From the cell containing the given text, extract its center point as [X, Y] coordinate. 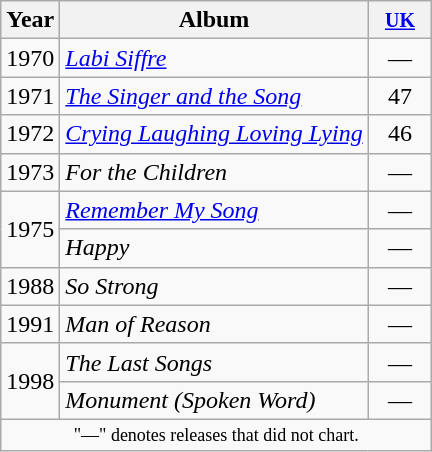
Labi Siffre [214, 58]
So Strong [214, 286]
1975 [30, 229]
1973 [30, 172]
Remember My Song [214, 210]
"—" denotes releases that did not chart. [216, 434]
1998 [30, 381]
Monument (Spoken Word) [214, 400]
Album [214, 20]
1988 [30, 286]
47 [400, 96]
Crying Laughing Loving Lying [214, 134]
Year [30, 20]
Happy [214, 248]
The Singer and the Song [214, 96]
46 [400, 134]
The Last Songs [214, 362]
Man of Reason [214, 324]
1991 [30, 324]
UK [400, 20]
1970 [30, 58]
1971 [30, 96]
For the Children [214, 172]
1972 [30, 134]
